For the text-containing cell, return its midpoint in (x, y) coordinate format. 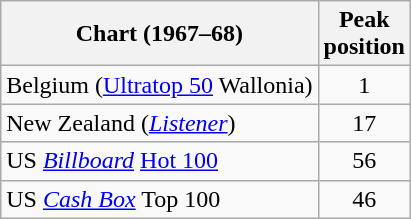
Chart (1967–68) (160, 34)
New Zealand (Listener) (160, 123)
46 (364, 199)
Peakposition (364, 34)
US Cash Box Top 100 (160, 199)
Belgium (Ultratop 50 Wallonia) (160, 85)
17 (364, 123)
56 (364, 161)
US Billboard Hot 100 (160, 161)
1 (364, 85)
